Detect which cell encompasses the target text, then output its (x, y) center coordinate. 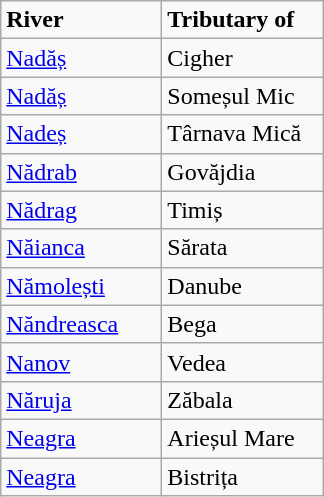
Năndreasca (82, 324)
Bistrița (242, 477)
Danube (242, 286)
Someșul Mic (242, 96)
Nanov (82, 362)
Năianca (82, 248)
Năruja (82, 400)
Nădrab (82, 172)
Nămolești (82, 286)
Timiș (242, 210)
Tributary of (242, 20)
Zăbala (242, 400)
River (82, 20)
Târnava Mică (242, 134)
Cigher (242, 58)
Bega (242, 324)
Sărata (242, 248)
Govăjdia (242, 172)
Nădrag (82, 210)
Arieșul Mare (242, 438)
Vedea (242, 362)
Nadeș (82, 134)
